For the text-containing cell, return its midpoint in [x, y] coordinate format. 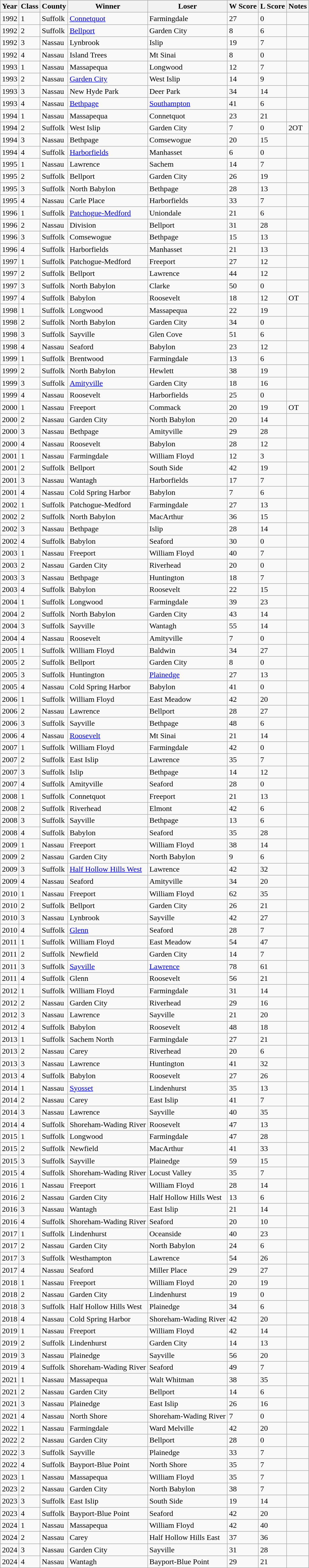
Clarke [187, 286]
51 [243, 334]
24 [243, 1246]
78 [243, 966]
17 [243, 480]
62 [243, 893]
2OT [298, 128]
43 [243, 614]
39 [243, 602]
30 [243, 541]
Elmont [187, 808]
Island Trees [108, 55]
Brentwood [108, 359]
50 [243, 286]
Locust Valley [187, 1173]
10 [273, 1222]
County [54, 6]
25 [243, 395]
New Hyde Park [108, 91]
Division [108, 225]
Sachem [187, 164]
Southampton [187, 103]
Sachem North [108, 1039]
Hewlett [187, 371]
Miller Place [187, 1270]
Loser [187, 6]
Syosset [108, 1088]
Glen Cove [187, 334]
49 [243, 1367]
59 [243, 1161]
61 [273, 966]
Commack [187, 407]
Ward Melville [187, 1428]
55 [243, 626]
Westhampton [108, 1258]
Half Hollow Hills East [187, 1538]
Notes [298, 6]
W Score [243, 6]
Carle Place [108, 201]
L Score [273, 6]
Baldwin [187, 650]
Walt Whitman [187, 1380]
Deer Park [187, 91]
Year [10, 6]
37 [243, 1538]
Uniondale [187, 213]
Oceanside [187, 1234]
44 [243, 274]
Winner [108, 6]
Class [30, 6]
